Extract the [x, y] coordinate from the center of the cell holding the provided text.  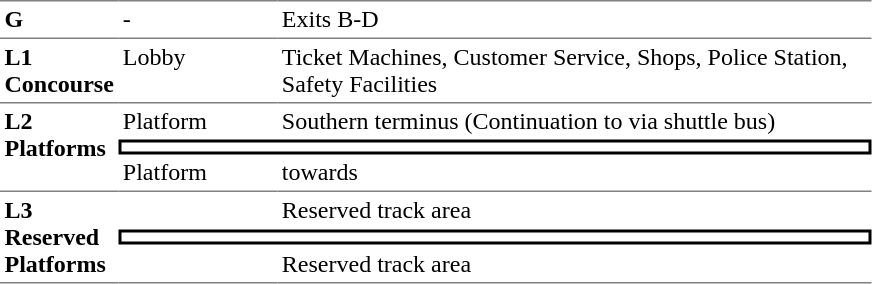
towards [574, 173]
Lobby [198, 71]
- [198, 19]
Exits B-D [574, 19]
L1Concourse [59, 71]
Ticket Machines, Customer Service, Shops, Police Station, Safety Facilities [574, 71]
Southern terminus (Continuation to via shuttle bus) [574, 122]
L3Reserved Platforms [59, 238]
G [59, 19]
L2Platforms [59, 148]
